Search for the cell housing the specified text and yield its [X, Y] center coordinate. 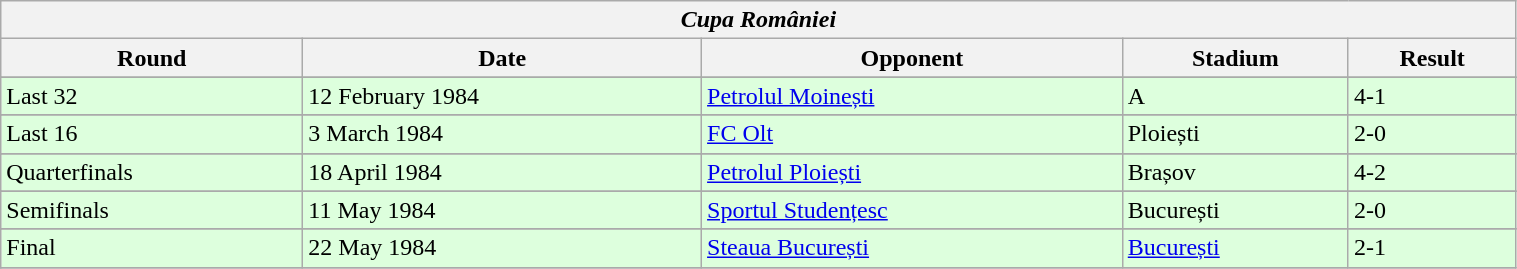
Sportul Studențesc [912, 210]
Last 32 [152, 96]
FC Olt [912, 134]
Cupa României [758, 20]
Semifinals [152, 210]
Opponent [912, 58]
Quarterfinals [152, 172]
Result [1432, 58]
3 March 1984 [502, 134]
Date [502, 58]
4-1 [1432, 96]
12 February 1984 [502, 96]
18 April 1984 [502, 172]
4-2 [1432, 172]
Petrolul Moinești [912, 96]
11 May 1984 [502, 210]
Petrolul Ploiești [912, 172]
Last 16 [152, 134]
Ploiești [1235, 134]
Steaua București [912, 248]
Brașov [1235, 172]
Final [152, 248]
22 May 1984 [502, 248]
2-1 [1432, 248]
Round [152, 58]
A [1235, 96]
Stadium [1235, 58]
